Capture the cell that displays the provided text and extract its [X, Y] central coordinate. 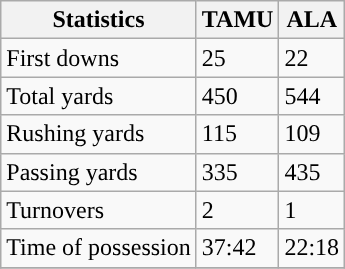
37:42 [238, 248]
TAMU [238, 20]
435 [312, 172]
First downs [99, 58]
115 [238, 134]
109 [312, 134]
Statistics [99, 20]
Rushing yards [99, 134]
450 [238, 96]
335 [238, 172]
Time of possession [99, 248]
22 [312, 58]
1 [312, 210]
25 [238, 58]
2 [238, 210]
Turnovers [99, 210]
544 [312, 96]
Total yards [99, 96]
Passing yards [99, 172]
22:18 [312, 248]
ALA [312, 20]
